Provide the [x, y] coordinate of the cell's center where the given text is located.  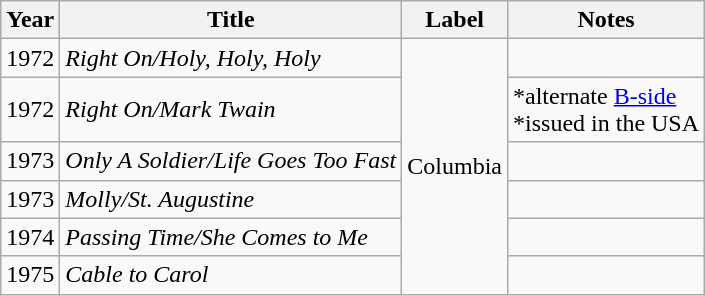
Notes [606, 20]
Right On/Mark Twain [231, 110]
Cable to Carol [231, 275]
Molly/St. Augustine [231, 199]
Only A Soldier/Life Goes Too Fast [231, 161]
Year [30, 20]
Passing Time/She Comes to Me [231, 237]
*alternate B-side*issued in the USA [606, 110]
1975 [30, 275]
Columbia [455, 166]
Right On/Holy, Holy, Holy [231, 58]
1974 [30, 237]
Title [231, 20]
Label [455, 20]
